Extract the [x, y] coordinate from the center of the cell holding the provided text.  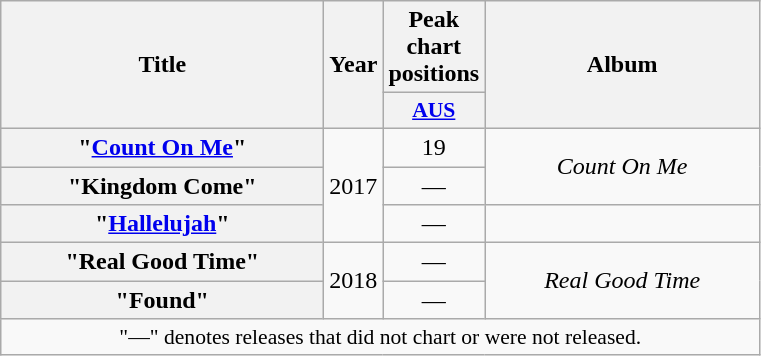
19 [434, 147]
Title [162, 65]
AUS [434, 111]
"Hallelujah" [162, 224]
"Real Good Time" [162, 262]
"Kingdom Come" [162, 185]
Real Good Time [622, 281]
2018 [354, 281]
Album [622, 65]
Count On Me [622, 166]
"—" denotes releases that did not chart or were not released. [380, 337]
"Found" [162, 300]
"Count On Me" [162, 147]
Peak chart positions [434, 47]
Year [354, 65]
2017 [354, 185]
